Search for the cell housing the specified text and yield its (x, y) center coordinate. 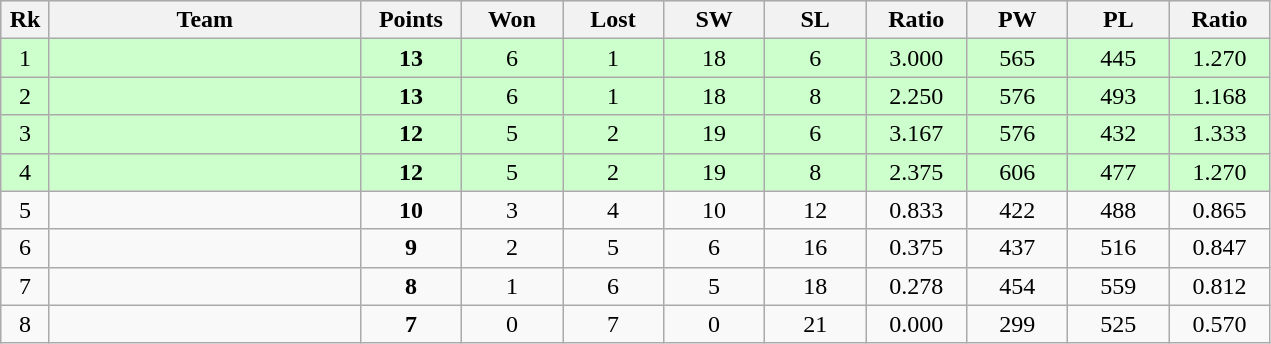
0.375 (916, 248)
9 (410, 248)
Won (512, 20)
0.000 (916, 324)
488 (1118, 210)
21 (816, 324)
0.865 (1220, 210)
Rk (26, 20)
565 (1018, 58)
477 (1118, 172)
445 (1118, 58)
2.375 (916, 172)
493 (1118, 96)
SL (816, 20)
Lost (612, 20)
437 (1018, 248)
PW (1018, 20)
0.570 (1220, 324)
422 (1018, 210)
1.168 (1220, 96)
0.847 (1220, 248)
525 (1118, 324)
0.278 (916, 286)
PL (1118, 20)
Team (204, 20)
559 (1118, 286)
SW (714, 20)
454 (1018, 286)
3.167 (916, 134)
3.000 (916, 58)
0.833 (916, 210)
1.333 (1220, 134)
Points (410, 20)
2.250 (916, 96)
606 (1018, 172)
16 (816, 248)
516 (1118, 248)
0.812 (1220, 286)
299 (1018, 324)
432 (1118, 134)
